From the cell containing the given text, extract its center point as (X, Y) coordinate. 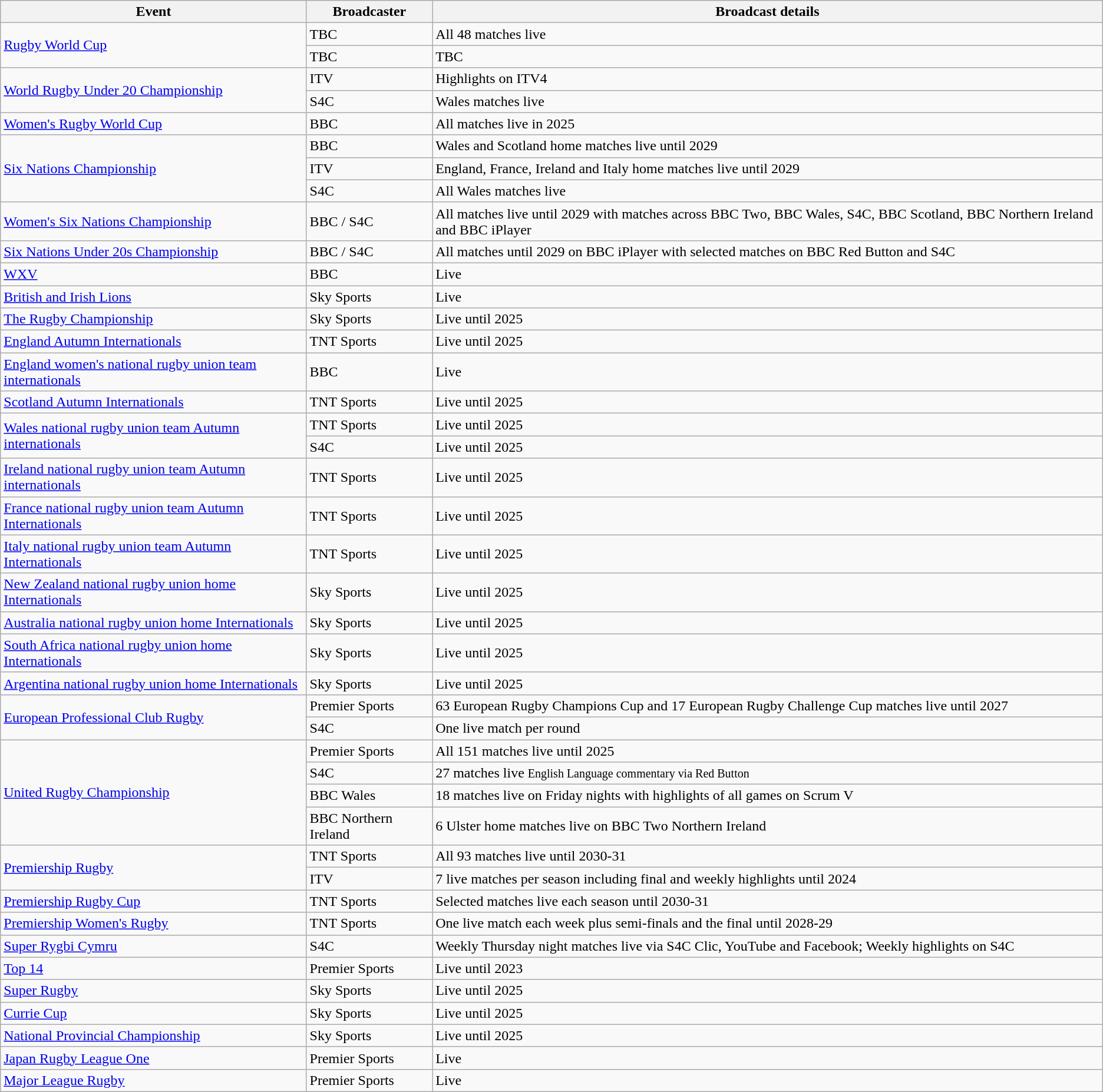
European Professional Club Rugby (153, 717)
England, France, Ireland and Italy home matches live until 2029 (768, 168)
7 live matches per season including final and weekly highlights until 2024 (768, 879)
Argentina national rugby union home Internationals (153, 683)
27 matches live English Language commentary via Red Button (768, 773)
Women's Six Nations Championship (153, 221)
Premiership Women's Rugby (153, 924)
Super Rygbi Cymru (153, 946)
Wales and Scotland home matches live until 2029 (768, 146)
6 Ulster home matches live on BBC Two Northern Ireland (768, 826)
One live match each week plus semi-finals and the final until 2028-29 (768, 924)
Scotland Autumn Internationals (153, 402)
Japan Rugby League One (153, 1058)
All matches live until 2029 with matches across BBC Two, BBC Wales, S4C, BBC Scotland, BBC Northern Ireland and BBC iPlayer (768, 221)
All matches live in 2025 (768, 124)
All Wales matches live (768, 191)
Broadcaster (369, 12)
Currie Cup (153, 1013)
Selected matches live each season until 2030-31 (768, 901)
Broadcast details (768, 12)
Six Nations Under 20s Championship (153, 252)
18 matches live on Friday nights with highlights of all games on Scrum V (768, 796)
Premiership Rugby (153, 868)
South Africa national rugby union home Internationals (153, 653)
England women's national rugby union team internationals (153, 372)
WXV (153, 274)
National Provincial Championship (153, 1035)
World Rugby Under 20 Championship (153, 90)
All matches until 2029 on BBC iPlayer with selected matches on BBC Red Button and S4C (768, 252)
Ireland national rugby union team Autumn internationals (153, 477)
Women's Rugby World Cup (153, 124)
Premiership Rugby Cup (153, 901)
Wales national rugby union team Autumn internationals (153, 436)
New Zealand national rugby union home Internationals (153, 593)
All 151 matches live until 2025 (768, 751)
All 48 matches live (768, 34)
Live until 2023 (768, 968)
Rugby World Cup (153, 45)
Australia national rugby union home Internationals (153, 623)
Super Rugby (153, 991)
France national rugby union team Autumn Internationals (153, 516)
United Rugby Championship (153, 793)
The Rugby Championship (153, 319)
BBC Wales (369, 796)
Six Nations Championship (153, 168)
Italy national rugby union team Autumn Internationals (153, 554)
British and Irish Lions (153, 296)
All 93 matches live until 2030-31 (768, 856)
Wales matches live (768, 101)
63 European Rugby Champions Cup and 17 European Rugby Challenge Cup matches live until 2027 (768, 706)
Top 14 (153, 968)
BBC Northern Ireland (369, 826)
Event (153, 12)
One live match per round (768, 728)
Highlights on ITV4 (768, 79)
England Autumn Internationals (153, 342)
Weekly Thursday night matches live via S4C Clic, YouTube and Facebook; Weekly highlights on S4C (768, 946)
Major League Rugby (153, 1080)
